Extract the (X, Y) coordinate from the center of the cell holding the provided text.  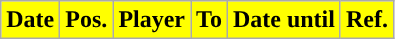
Ref. (366, 20)
Date until (284, 20)
Date (30, 20)
To (210, 20)
Pos. (86, 20)
Player (152, 20)
